Search for the cell housing the specified text and yield its (x, y) center coordinate. 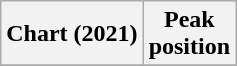
Chart (2021) (72, 34)
Peakposition (189, 34)
